Pinpoint the cell where the given text exists, returning its [x, y] midpoint coordinate. 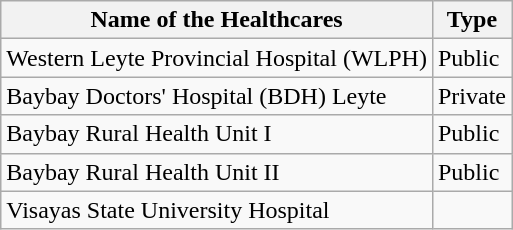
Baybay Doctors' Hospital (BDH) Leyte [217, 96]
Private [472, 96]
Name of the Healthcares [217, 20]
Type [472, 20]
Baybay Rural Health Unit I [217, 134]
Baybay Rural Health Unit II [217, 172]
Visayas State University Hospital [217, 210]
Western Leyte Provincial Hospital (WLPH) [217, 58]
